Search for the cell housing the specified text and yield its [x, y] center coordinate. 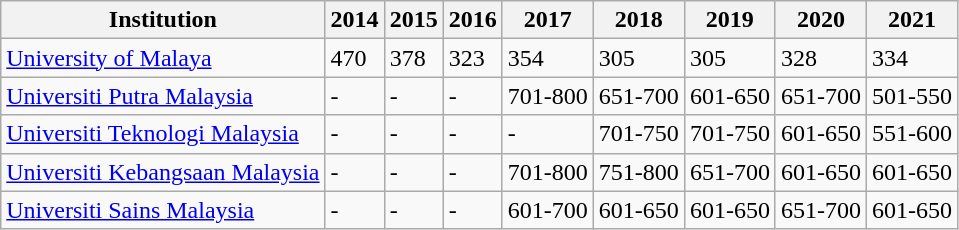
751-800 [638, 172]
334 [912, 58]
Universiti Putra Malaysia [163, 96]
2014 [354, 20]
2019 [730, 20]
323 [472, 58]
2016 [472, 20]
Institution [163, 20]
2015 [414, 20]
501-550 [912, 96]
Universiti Kebangsaan Malaysia [163, 172]
470 [354, 58]
Universiti Teknologi Malaysia [163, 134]
2021 [912, 20]
Universiti Sains Malaysia [163, 210]
354 [548, 58]
601-700 [548, 210]
328 [820, 58]
2020 [820, 20]
2017 [548, 20]
378 [414, 58]
University of Malaya [163, 58]
2018 [638, 20]
551-600 [912, 134]
